Find where the given text appears and provide that cell's center as (x, y) coordinate. 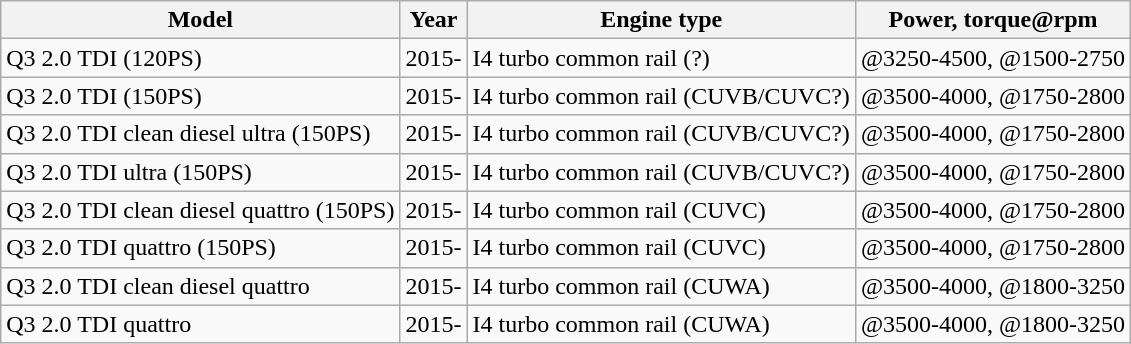
Q3 2.0 TDI clean diesel ultra (150PS) (200, 134)
Engine type (661, 20)
Q3 2.0 TDI ultra (150PS) (200, 172)
Q3 2.0 TDI (120PS) (200, 58)
Q3 2.0 TDI (150PS) (200, 96)
Q3 2.0 TDI clean diesel quattro (200, 286)
Q3 2.0 TDI quattro (150PS) (200, 248)
Model (200, 20)
Year (434, 20)
Power, torque@rpm (992, 20)
@3250-4500, @1500-2750 (992, 58)
I4 turbo common rail (?) (661, 58)
Q3 2.0 TDI quattro (200, 324)
Q3 2.0 TDI clean diesel quattro (150PS) (200, 210)
